Capture the cell that displays the provided text and extract its (x, y) central coordinate. 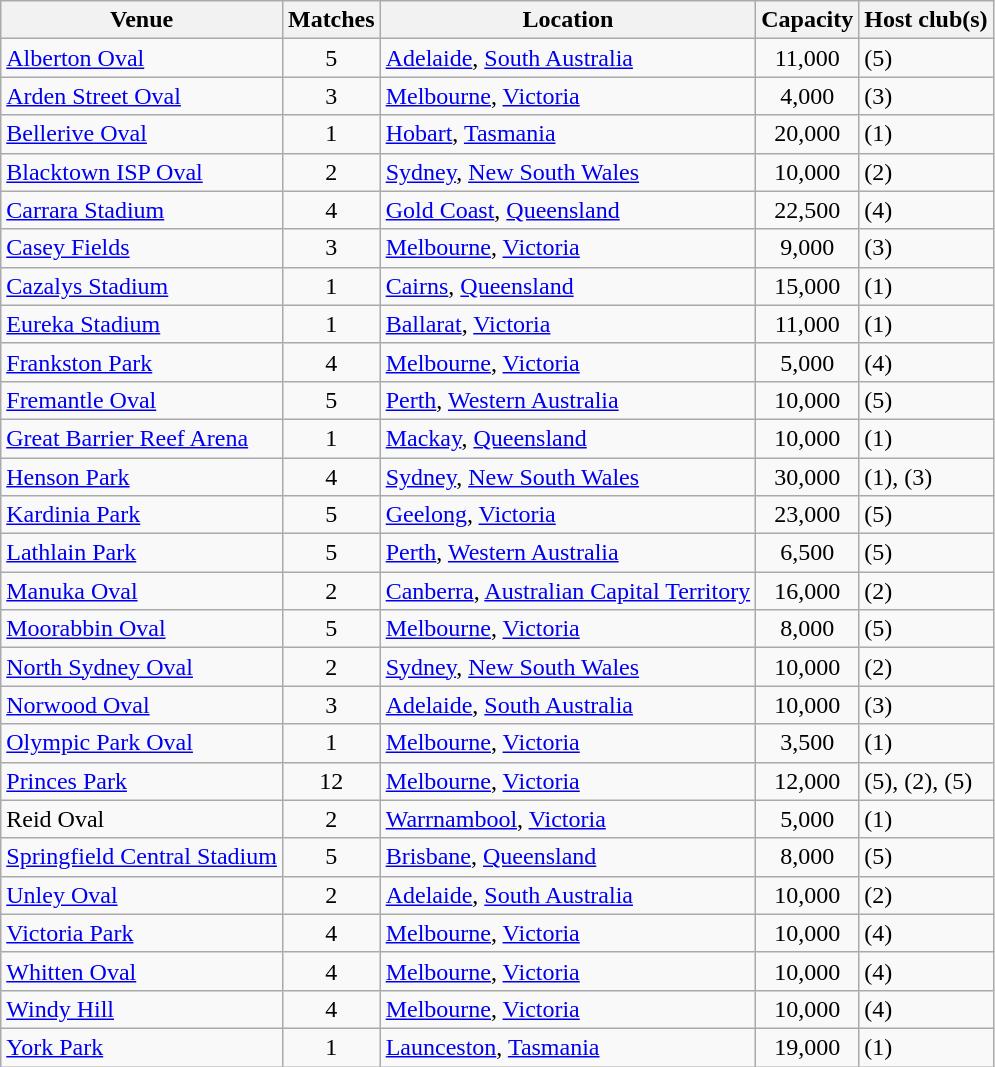
Windy Hill (142, 1009)
Frankston Park (142, 362)
Unley Oval (142, 895)
Location (568, 20)
Host club(s) (926, 20)
York Park (142, 1047)
Mackay, Queensland (568, 438)
6,500 (808, 553)
Victoria Park (142, 933)
Launceston, Tasmania (568, 1047)
12,000 (808, 781)
Norwood Oval (142, 705)
15,000 (808, 286)
(1), (3) (926, 477)
Great Barrier Reef Arena (142, 438)
22,500 (808, 210)
Olympic Park Oval (142, 743)
12 (331, 781)
Venue (142, 20)
Cazalys Stadium (142, 286)
Eureka Stadium (142, 324)
9,000 (808, 248)
Lathlain Park (142, 553)
19,000 (808, 1047)
Henson Park (142, 477)
Gold Coast, Queensland (568, 210)
(5), (2), (5) (926, 781)
16,000 (808, 591)
Brisbane, Queensland (568, 857)
Hobart, Tasmania (568, 134)
Kardinia Park (142, 515)
Cairns, Queensland (568, 286)
Manuka Oval (142, 591)
Fremantle Oval (142, 400)
Matches (331, 20)
Princes Park (142, 781)
Capacity (808, 20)
Blacktown ISP Oval (142, 172)
Ballarat, Victoria (568, 324)
Alberton Oval (142, 58)
Carrara Stadium (142, 210)
Whitten Oval (142, 971)
20,000 (808, 134)
Geelong, Victoria (568, 515)
Springfield Central Stadium (142, 857)
30,000 (808, 477)
3,500 (808, 743)
Casey Fields (142, 248)
Arden Street Oval (142, 96)
Moorabbin Oval (142, 629)
Reid Oval (142, 819)
Canberra, Australian Capital Territory (568, 591)
Bellerive Oval (142, 134)
North Sydney Oval (142, 667)
23,000 (808, 515)
Warrnambool, Victoria (568, 819)
4,000 (808, 96)
